Extract the [X, Y] coordinate from the center of the cell holding the provided text.  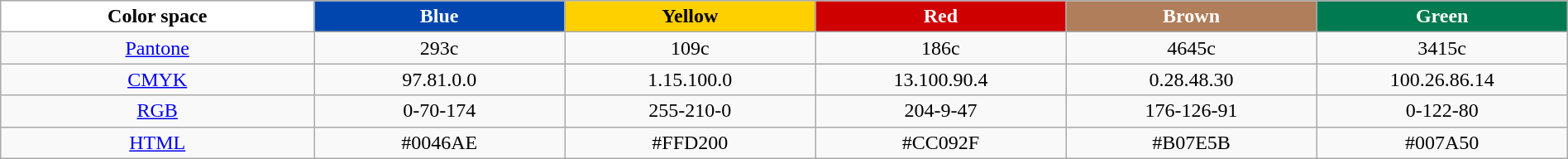
204-9-47 [941, 111]
4645c [1191, 48]
Red [941, 17]
HTML [157, 142]
0-122-80 [1442, 111]
176-126-91 [1191, 111]
#CC092F [941, 142]
3415c [1442, 48]
97.81.0.0 [440, 79]
CMYK [157, 79]
0.28.48.30 [1191, 79]
#B07E5B [1191, 142]
#FFD200 [690, 142]
186c [941, 48]
Yellow [690, 17]
255-210-0 [690, 111]
Green [1442, 17]
#0046AE [440, 142]
1.15.100.0 [690, 79]
RGB [157, 111]
13.100.90.4 [941, 79]
Brown [1191, 17]
Blue [440, 17]
Color space [157, 17]
100.26.86.14 [1442, 79]
Pantone [157, 48]
0-70-174 [440, 111]
293c [440, 48]
#007A50 [1442, 142]
109c [690, 48]
